Pinpoint the cell where the given text exists, returning its [X, Y] midpoint coordinate. 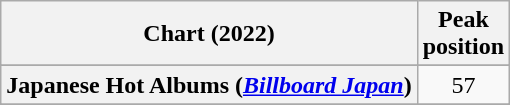
57 [463, 85]
Chart (2022) [209, 34]
Peakposition [463, 34]
Japanese Hot Albums (Billboard Japan) [209, 85]
